Pinpoint the cell where the given text exists, returning its [x, y] midpoint coordinate. 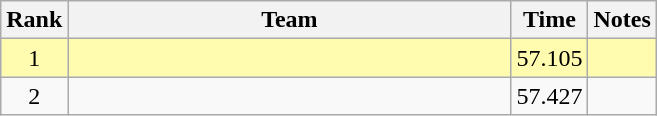
57.105 [550, 58]
Rank [34, 20]
Time [550, 20]
57.427 [550, 96]
Notes [622, 20]
Team [290, 20]
2 [34, 96]
1 [34, 58]
